Identify which cell holds the provided text, then report its [x, y] central coordinate. 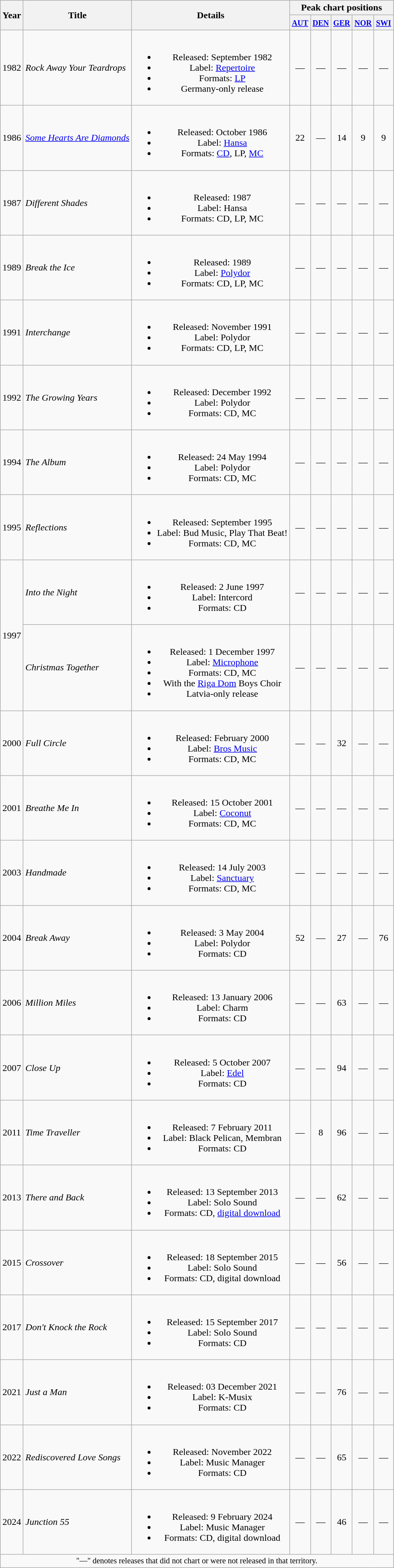
Released: September 1982Label: RepertoireFormats: LPGermany-only release [211, 68]
Rediscovered Love Songs [77, 1457]
NOR [363, 23]
32 [341, 743]
96 [341, 1132]
Released: 3 May 2004Label: PolydorFormats: CD [211, 938]
Released: 5 October 2007Label: EdelFormats: CD [211, 1068]
Into the Night [77, 592]
Released: 14 July 2003Label: SanctuaryFormats: CD, MC [211, 873]
Million Miles [77, 1003]
2024 [12, 1522]
2013 [12, 1198]
2004 [12, 938]
Released: 2 June 1997Label: IntercordFormats: CD [211, 592]
27 [341, 938]
Released: 03 December 2021Label: K-MusixFormats: CD [211, 1392]
AUT [300, 23]
There and Back [77, 1198]
Break Away [77, 938]
Some Hearts Are Diamonds [77, 138]
Close Up [77, 1068]
Released: 1987Label: HansaFormats: CD, LP, MC [211, 203]
94 [341, 1068]
2017 [12, 1327]
62 [341, 1198]
Year [12, 15]
2003 [12, 873]
Released: 24 May 1994Label: PolydorFormats: CD, MC [211, 462]
Details [211, 15]
Released: 13 September 2013Label: Solo SoundFormats: CD, digital download [211, 1198]
1995 [12, 527]
Just a Man [77, 1392]
Crossover [77, 1262]
Peak chart positions [341, 8]
2015 [12, 1262]
Full Circle [77, 743]
The Growing Years [77, 397]
2007 [12, 1068]
8 [320, 1132]
Don't Knock the Rock [77, 1327]
Reflections [77, 527]
Released: 15 October 2001Label: CoconutFormats: CD, MC [211, 808]
Time Traveller [77, 1132]
2006 [12, 1003]
1991 [12, 333]
1997 [12, 635]
GER [341, 23]
2022 [12, 1457]
"—" denotes releases that did not chart or were not released in that territory. [197, 1561]
1994 [12, 462]
2011 [12, 1132]
Title [77, 15]
Released: December 1992Label: PolydorFormats: CD, MC [211, 397]
2001 [12, 808]
1989 [12, 267]
Released: October 1986Label: HansaFormats: CD, LP, MC [211, 138]
46 [341, 1522]
Rock Away Your Teardrops [77, 68]
Released: 13 January 2006Label: CharmFormats: CD [211, 1003]
Handmade [77, 873]
Released: 15 September 2017Label: Solo SoundFormats: CD [211, 1327]
52 [300, 938]
Released: 1 December 1997Label: MicrophoneFormats: CD, MCWith the Riga Dom Boys ChoirLatvia-only release [211, 668]
Junction 55 [77, 1522]
Different Shades [77, 203]
DEN [320, 23]
SWI [383, 23]
Released: November 2022Label: Music ManagerFormats: CD [211, 1457]
1982 [12, 68]
2000 [12, 743]
63 [341, 1003]
14 [341, 138]
Released: 18 September 2015Label: Solo SoundFormats: CD, digital download [211, 1262]
Released: September 1995Label: Bud Music, Play That Beat!Formats: CD, MC [211, 527]
2021 [12, 1392]
Released: February 2000Label: Bros MusicFormats: CD, MC [211, 743]
65 [341, 1457]
Released: November 1991Label: PolydorFormats: CD, LP, MC [211, 333]
22 [300, 138]
The Album [77, 462]
56 [341, 1262]
Released: 7 February 2011Label: Black Pelican, MembranFormats: CD [211, 1132]
Christmas Together [77, 668]
Released: 1989Label: PolydorFormats: CD, LP, MC [211, 267]
1986 [12, 138]
Breathe Me In [77, 808]
1987 [12, 203]
Interchange [77, 333]
1992 [12, 397]
Break the Ice [77, 267]
Released: 9 February 2024Label: Music ManagerFormats: CD, digital download [211, 1522]
